Detect which cell encompasses the target text, then output its (x, y) center coordinate. 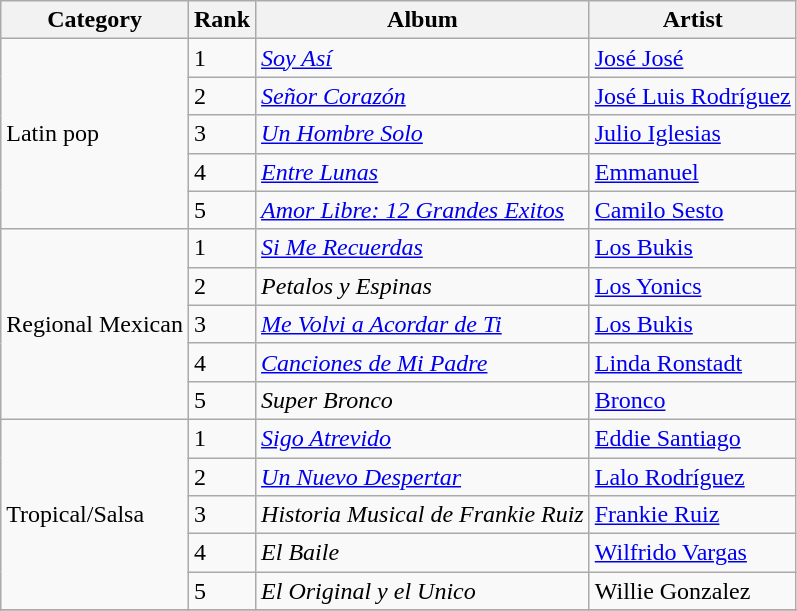
Sigo Atrevido (423, 438)
Regional Mexican (95, 324)
Un Nuevo Despertar (423, 477)
Amor Libre: 12 Grandes Exitos (423, 210)
Rank (222, 20)
El Original y el Unico (423, 591)
Super Bronco (423, 400)
Lalo Rodríguez (692, 477)
Latin pop (95, 134)
José José (692, 58)
Canciones de Mi Padre (423, 362)
José Luis Rodríguez (692, 96)
El Baile (423, 553)
Entre Lunas (423, 172)
Señor Corazón (423, 96)
Julio Iglesias (692, 134)
Willie Gonzalez (692, 591)
Los Yonics (692, 286)
Linda Ronstadt (692, 362)
Tropical/Salsa (95, 514)
Un Hombre Solo (423, 134)
Eddie Santiago (692, 438)
Me Volvi a Acordar de Ti (423, 324)
Petalos y Espinas (423, 286)
Historia Musical de Frankie Ruiz (423, 515)
Category (95, 20)
Wilfrido Vargas (692, 553)
Si Me Recuerdas (423, 248)
Soy Así (423, 58)
Emmanuel (692, 172)
Album (423, 20)
Artist (692, 20)
Bronco (692, 400)
Camilo Sesto (692, 210)
Frankie Ruiz (692, 515)
